From the cell containing the given text, extract its center point as (x, y) coordinate. 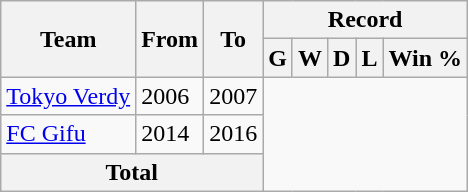
2016 (234, 134)
D (341, 58)
Team (68, 39)
W (310, 58)
L (370, 58)
From (170, 39)
FC Gifu (68, 134)
To (234, 39)
2014 (170, 134)
G (278, 58)
Record (366, 20)
Tokyo Verdy (68, 96)
2006 (170, 96)
Total (132, 172)
2007 (234, 96)
Win % (426, 58)
